Detect which cell encompasses the target text, then output its [x, y] center coordinate. 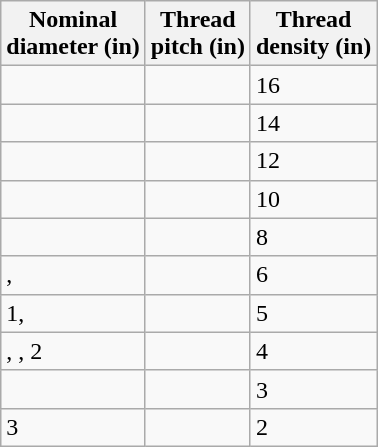
4 [313, 351]
12 [313, 161]
5 [313, 313]
6 [313, 275]
10 [313, 199]
1, [74, 313]
8 [313, 237]
14 [313, 123]
, , 2 [74, 351]
Nominal diameter (in) [74, 34]
Thread pitch (in) [198, 34]
Thread density (in) [313, 34]
, [74, 275]
16 [313, 85]
2 [313, 427]
